Detect which cell encompasses the target text, then output its [x, y] center coordinate. 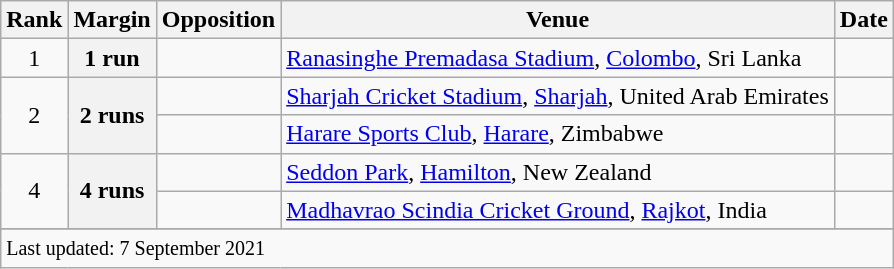
Harare Sports Club, Harare, Zimbabwe [558, 134]
Seddon Park, Hamilton, New Zealand [558, 172]
Ranasinghe Premadasa Stadium, Colombo, Sri Lanka [558, 58]
Madhavrao Scindia Cricket Ground, Rajkot, India [558, 210]
Opposition [218, 20]
Date [864, 20]
2 runs [112, 115]
Sharjah Cricket Stadium, Sharjah, United Arab Emirates [558, 96]
1 run [112, 58]
Venue [558, 20]
2 [34, 115]
4 runs [112, 191]
1 [34, 58]
Rank [34, 20]
Last updated: 7 September 2021 [448, 248]
Margin [112, 20]
4 [34, 191]
